Identify which cell holds the provided text, then report its [X, Y] central coordinate. 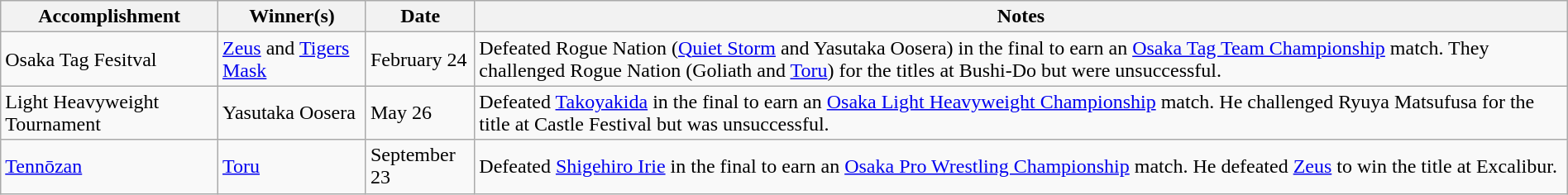
Defeated Shigehiro Irie in the final to earn an Osaka Pro Wrestling Championship match. He defeated Zeus to win the title at Excalibur. [1021, 167]
Date [420, 17]
September 23 [420, 167]
Toru [291, 167]
Notes [1021, 17]
May 26 [420, 112]
Light Heavyweight Tournament [109, 112]
Yasutaka Oosera [291, 112]
February 24 [420, 59]
Winner(s) [291, 17]
Accomplishment [109, 17]
Tennōzan [109, 167]
Osaka Tag Fesitval [109, 59]
Zeus and Tigers Mask [291, 59]
